Find where the given text appears and provide that cell's center as (x, y) coordinate. 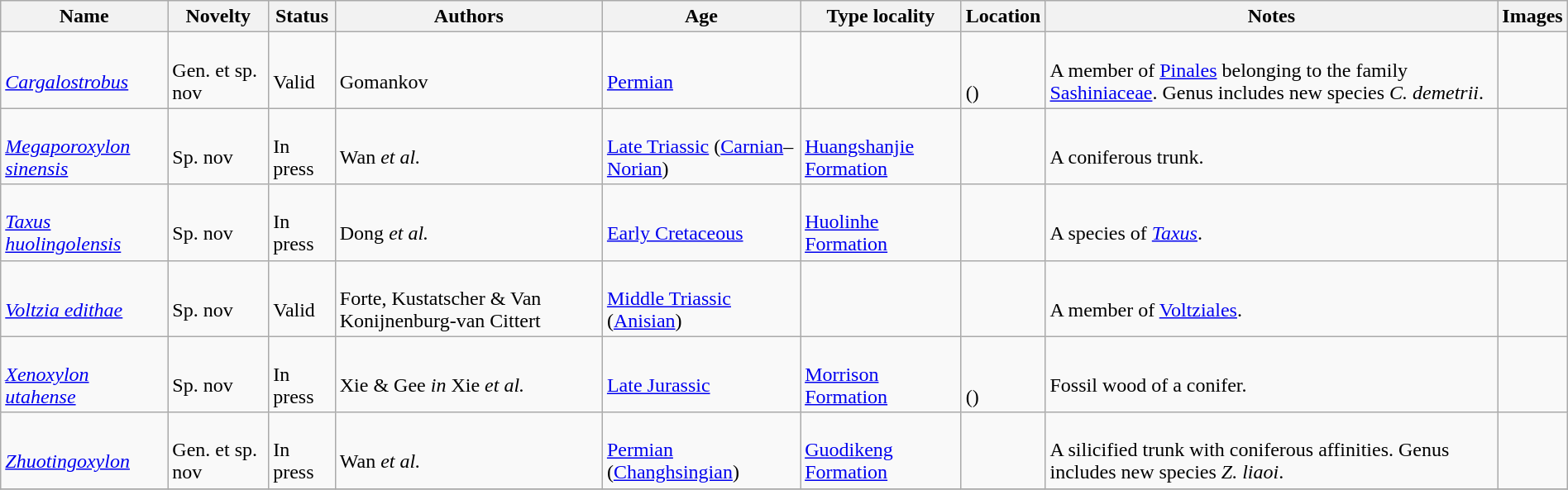
Taxus huolingolensis (84, 222)
A member of Voltziales. (1272, 298)
Cargalostrobus (84, 70)
Name (84, 17)
Dong et al. (468, 222)
Type locality (882, 17)
A silicified trunk with coniferous affinities. Genus includes new species Z. liaoi. (1272, 450)
Xie & Gee in Xie et al. (468, 374)
Guodikeng Formation (882, 450)
Huangshanjie Formation (882, 146)
Permian (Changhsingian) (701, 450)
Morrison Formation (882, 374)
Age (701, 17)
Fossil wood of a conifer. (1272, 374)
Authors (468, 17)
A coniferous trunk. (1272, 146)
Late Jurassic (701, 374)
Permian (701, 70)
Megaporoxylon sinensis (84, 146)
Forte, Kustatscher & Van Konijnenburg-van Cittert (468, 298)
Zhuotingoxylon (84, 450)
A member of Pinales belonging to the family Sashiniaceae. Genus includes new species C. demetrii. (1272, 70)
Middle Triassic (Anisian) (701, 298)
Early Cretaceous (701, 222)
Novelty (218, 17)
Images (1532, 17)
Status (303, 17)
A species of Taxus. (1272, 222)
Voltzia edithae (84, 298)
Huolinhe Formation (882, 222)
Notes (1272, 17)
Xenoxylon utahense (84, 374)
Late Triassic (Carnian–Norian) (701, 146)
Gomankov (468, 70)
Location (1003, 17)
